From the cell containing the given text, extract its center point as [X, Y] coordinate. 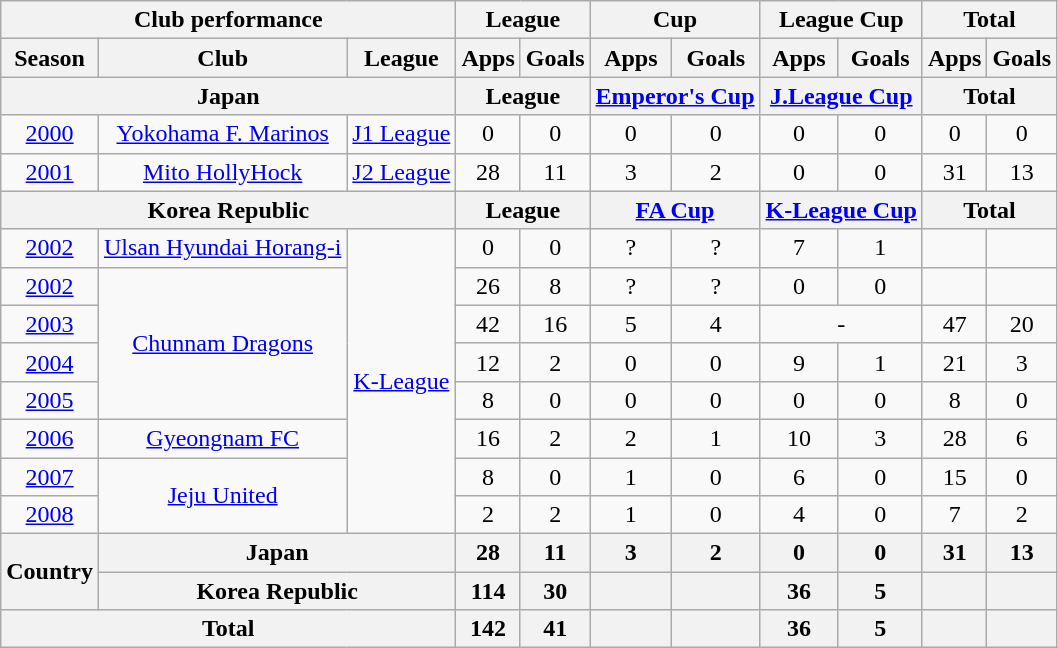
2006 [50, 438]
Club [222, 58]
J.League Cup [841, 96]
42 [488, 324]
Ulsan Hyundai Horang-i [222, 248]
2007 [50, 477]
K-League Cup [841, 210]
Season [50, 58]
9 [799, 362]
12 [488, 362]
2000 [50, 134]
Gyeongnam FC [222, 438]
Country [50, 572]
Chunnam Dragons [222, 343]
FA Cup [675, 210]
Club performance [228, 20]
2001 [50, 172]
Mito HollyHock [222, 172]
21 [954, 362]
26 [488, 286]
2005 [50, 400]
2008 [50, 515]
Jeju United [222, 496]
142 [488, 629]
- [841, 324]
15 [954, 477]
2004 [50, 362]
47 [954, 324]
League Cup [841, 20]
Yokohama F. Marinos [222, 134]
J2 League [402, 172]
30 [555, 591]
2003 [50, 324]
10 [799, 438]
20 [1022, 324]
K-League [402, 381]
114 [488, 591]
J1 League [402, 134]
41 [555, 629]
Emperor's Cup [675, 96]
Cup [675, 20]
